Determine the [X, Y] coordinate at the center of the cell enclosing the given text.  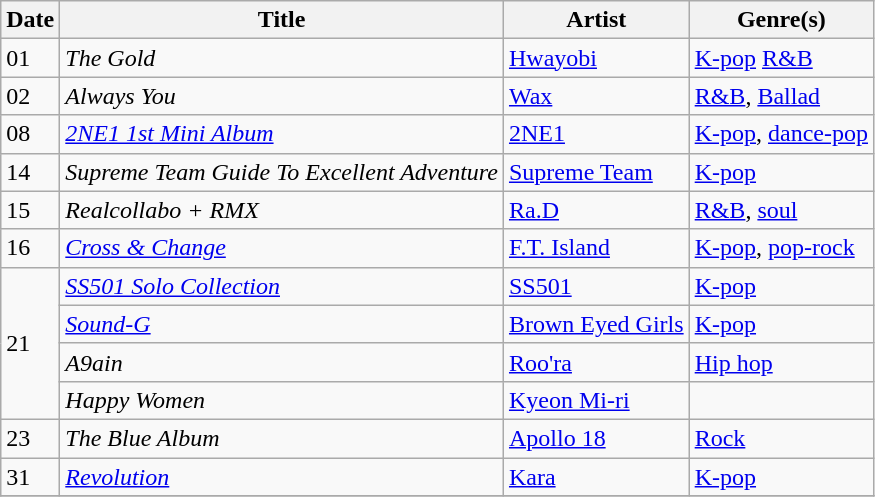
15 [30, 210]
Genre(s) [781, 20]
2NE1 1st Mini Album [282, 134]
A9ain [282, 362]
Brown Eyed Girls [596, 324]
R&B, soul [781, 210]
01 [30, 58]
31 [30, 477]
Supreme Team [596, 172]
K-pop, pop-rock [781, 248]
14 [30, 172]
Hwayobi [596, 58]
Always You [282, 96]
K-pop R&B [781, 58]
Kara [596, 477]
Title [282, 20]
Rock [781, 438]
Kyeon Mi-ri [596, 400]
Hip hop [781, 362]
Revolution [282, 477]
Date [30, 20]
21 [30, 343]
The Blue Album [282, 438]
SS501 Solo Collection [282, 286]
The Gold [282, 58]
Happy Women [282, 400]
Artist [596, 20]
Wax [596, 96]
K-pop, dance-pop [781, 134]
Sound-G [282, 324]
Supreme Team Guide To Excellent Adventure [282, 172]
Roo'ra [596, 362]
Ra.D [596, 210]
F.T. Island [596, 248]
Apollo 18 [596, 438]
R&B, Ballad [781, 96]
Cross & Change [282, 248]
08 [30, 134]
02 [30, 96]
2NE1 [596, 134]
16 [30, 248]
Realcollabo + RMX [282, 210]
23 [30, 438]
SS501 [596, 286]
